Return the (X, Y) coordinate for the center point of the cell that contains the specified text.  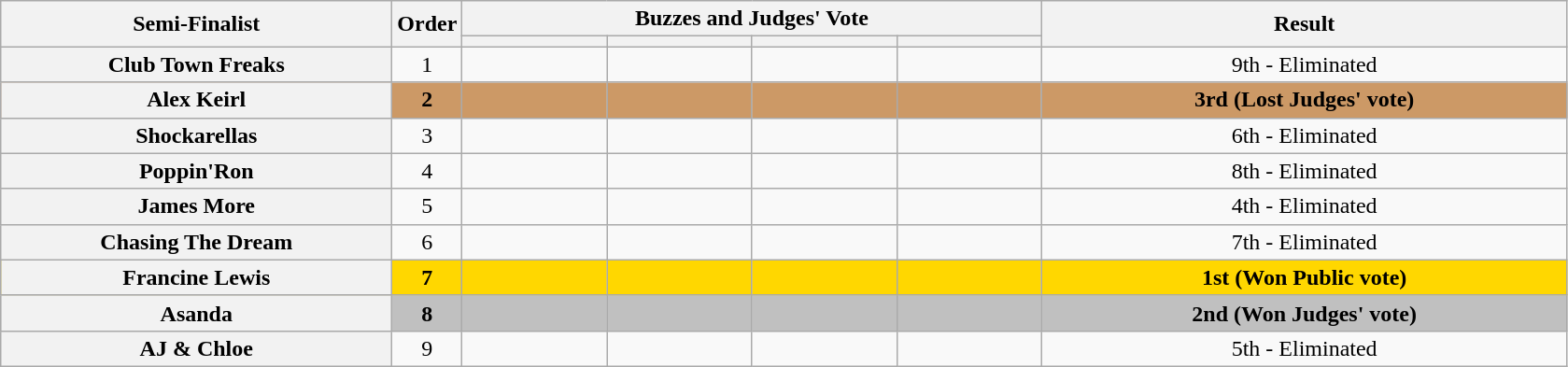
Semi-Finalist (196, 24)
Francine Lewis (196, 277)
AJ & Chloe (196, 348)
2nd (Won Judges' vote) (1304, 313)
3rd (Lost Judges' vote) (1304, 100)
James More (196, 206)
Alex Keirl (196, 100)
1st (Won Public vote) (1304, 277)
5 (428, 206)
9 (428, 348)
Chasing The Dream (196, 242)
Club Town Freaks (196, 64)
1 (428, 64)
Asanda (196, 313)
7 (428, 277)
8 (428, 313)
Buzzes and Judges' Vote (752, 19)
3 (428, 135)
2 (428, 100)
8th - Eliminated (1304, 171)
5th - Eliminated (1304, 348)
Poppin'Ron (196, 171)
6th - Eliminated (1304, 135)
6 (428, 242)
Result (1304, 24)
7th - Eliminated (1304, 242)
9th - Eliminated (1304, 64)
4 (428, 171)
Shockarellas (196, 135)
Order (428, 24)
4th - Eliminated (1304, 206)
